Pinpoint the cell where the given text exists, returning its [x, y] midpoint coordinate. 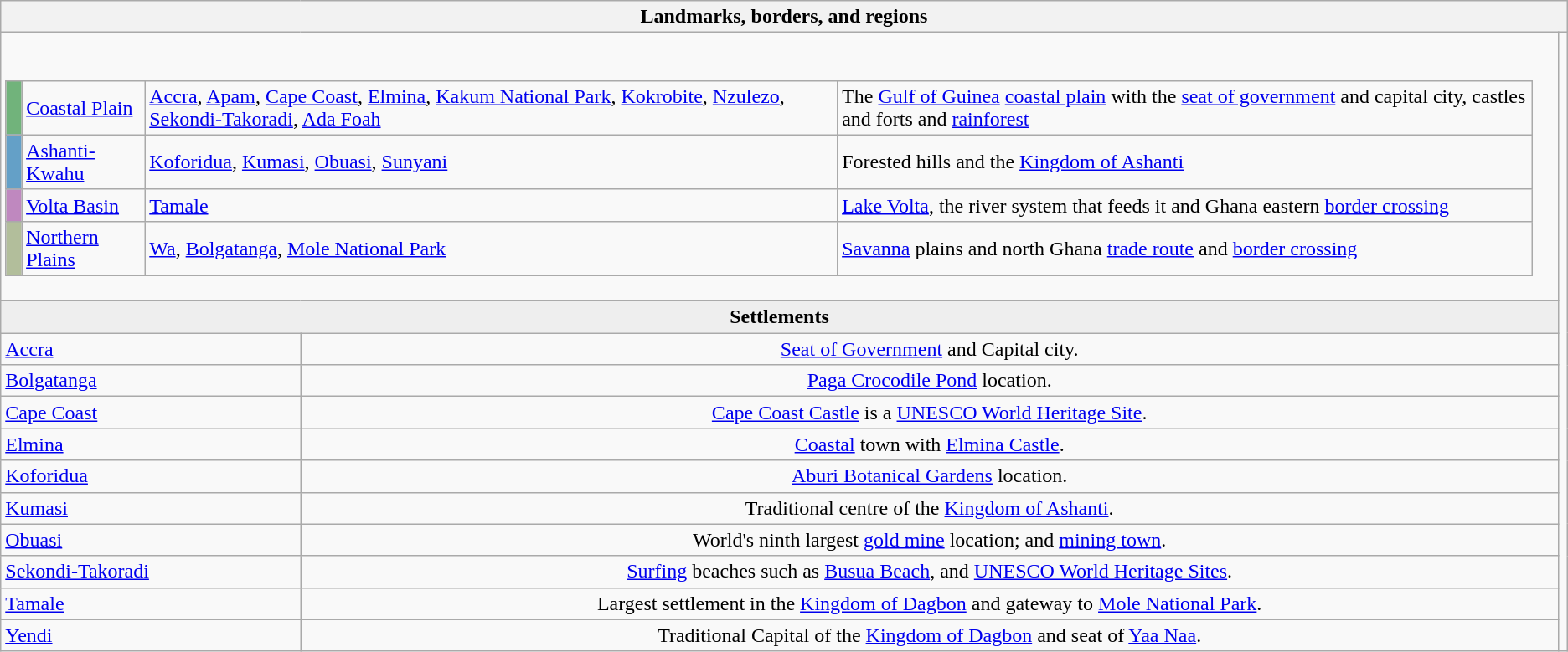
Settlements [779, 317]
Koforidua [151, 476]
Forested hills and the Kingdom of Ashanti [1185, 162]
Yendi [151, 635]
Largest settlement in the Kingdom of Dagbon and gateway to Mole National Park. [930, 603]
Kumasi [151, 508]
Coastal Plain [84, 107]
Accra [151, 349]
Lake Volta, the river system that feeds it and Ghana eastern border crossing [1185, 205]
Obuasi [151, 540]
Bolgatanga [151, 381]
Cape Coast [151, 413]
Paga Crocodile Pond location. [930, 381]
Savanna plains and north Ghana trade route and border crossing [1185, 248]
Ashanti-Kwahu [84, 162]
Aburi Botanical Gardens location. [930, 476]
The Gulf of Guinea coastal plain with the seat of government and capital city, castles and forts and rainforest [1185, 107]
Surfing beaches such as Busua Beach, and UNESCO World Heritage Sites. [930, 572]
Koforidua, Kumasi, Obuasi, Sunyani [491, 162]
Accra, Apam, Cape Coast, Elmina, Kakum National Park, Kokrobite, Nzulezo, Sekondi-Takoradi, Ada Foah [491, 107]
Sekondi-Takoradi [151, 572]
Northern Plains [84, 248]
Coastal town with Elmina Castle. [930, 444]
Traditional Capital of the Kingdom of Dagbon and seat of Yaa Naa. [930, 635]
Traditional centre of the Kingdom of Ashanti. [930, 508]
Cape Coast Castle is a UNESCO World Heritage Site. [930, 413]
World's ninth largest gold mine location; and mining town. [930, 540]
Elmina [151, 444]
Seat of Government and Capital city. [930, 349]
Landmarks, borders, and regions [784, 17]
Volta Basin [84, 205]
Wa, Bolgatanga, Mole National Park [491, 248]
